Detect which cell encompasses the target text, then output its [x, y] center coordinate. 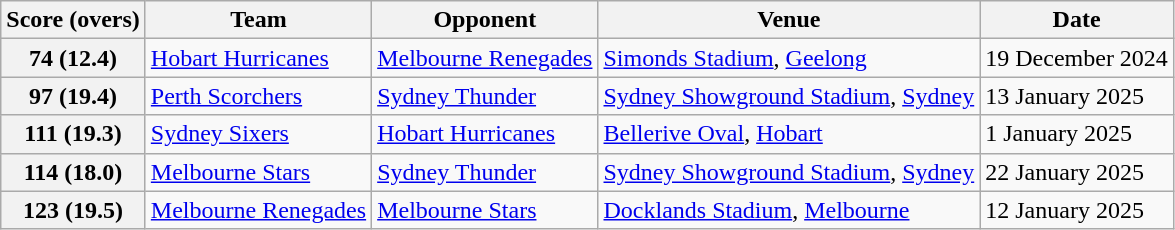
97 (19.4) [74, 96]
Sydney Sixers [258, 134]
111 (19.3) [74, 134]
Docklands Stadium, Melbourne [789, 210]
19 December 2024 [1077, 58]
22 January 2025 [1077, 172]
Simonds Stadium, Geelong [789, 58]
74 (12.4) [74, 58]
Perth Scorchers [258, 96]
Bellerive Oval, Hobart [789, 134]
Date [1077, 20]
123 (19.5) [74, 210]
Venue [789, 20]
Team [258, 20]
13 January 2025 [1077, 96]
114 (18.0) [74, 172]
12 January 2025 [1077, 210]
Score (overs) [74, 20]
1 January 2025 [1077, 134]
Opponent [485, 20]
